Identify which cell holds the provided text, then report its [x, y] central coordinate. 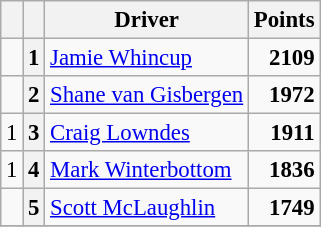
1972 [284, 95]
Craig Lowndes [147, 133]
Scott McLaughlin [147, 208]
5 [34, 208]
Points [284, 20]
Jamie Whincup [147, 58]
4 [34, 170]
Driver [147, 20]
Mark Winterbottom [147, 170]
1911 [284, 133]
Shane van Gisbergen [147, 95]
1749 [284, 208]
2109 [284, 58]
2 [34, 95]
3 [34, 133]
1836 [284, 170]
